Search for the cell housing the specified text and yield its (X, Y) center coordinate. 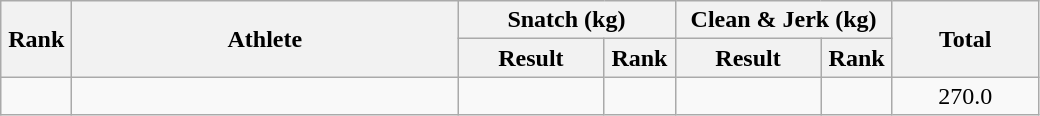
270.0 (965, 96)
Snatch (kg) (566, 20)
Total (965, 39)
Athlete (265, 39)
Clean & Jerk (kg) (784, 20)
